For the text-containing cell, return its midpoint in [x, y] coordinate format. 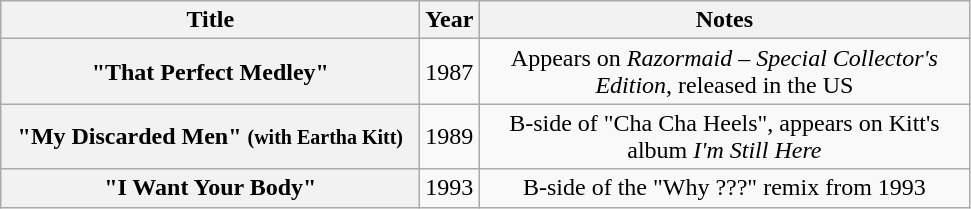
Title [210, 20]
"I Want Your Body" [210, 188]
Appears on Razormaid – Special Collector's Edition, released in the US [724, 72]
1989 [450, 136]
Year [450, 20]
"My Discarded Men" (with Eartha Kitt) [210, 136]
"That Perfect Medley" [210, 72]
1993 [450, 188]
B-side of "Cha Cha Heels", appears on Kitt's album I'm Still Here [724, 136]
Notes [724, 20]
B-side of the "Why ???" remix from 1993 [724, 188]
1987 [450, 72]
